Output the (X, Y) coordinate of the center of the cell containing the given text.  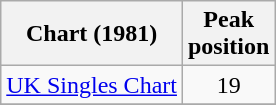
19 (228, 85)
UK Singles Chart (92, 85)
Chart (1981) (92, 34)
Peakposition (228, 34)
